Capture the cell that displays the provided text and extract its [X, Y] central coordinate. 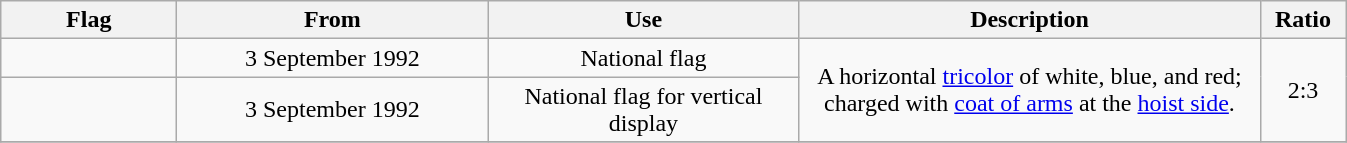
National flag [644, 58]
A horizontal tricolor of white, blue, and red; charged with coat of arms at the hoist side. [1030, 90]
Flag [89, 20]
Use [644, 20]
From [332, 20]
2:3 [1303, 90]
Ratio [1303, 20]
National flag for vertical display [644, 110]
Description [1030, 20]
